Find where the given text appears and provide that cell's center as (X, Y) coordinate. 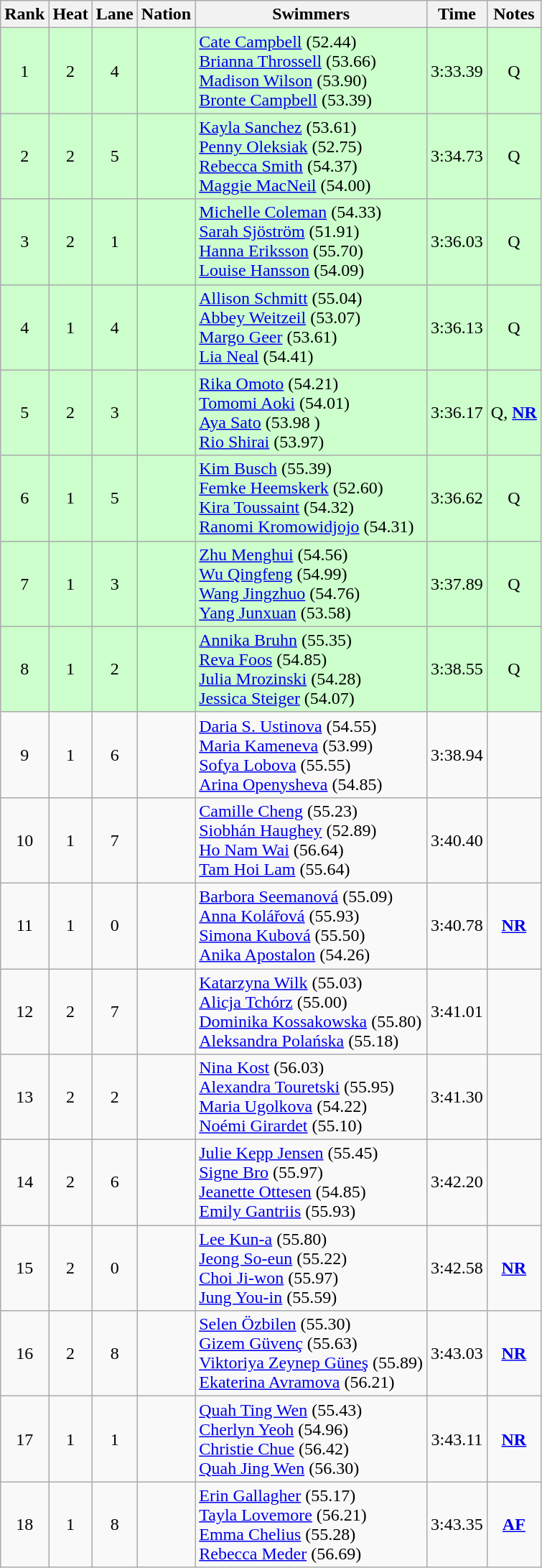
Barbora Seemanová (55.09)Anna Kolářová (55.93)Simona Kubová (55.50)Anika Apostalon (54.26) (312, 925)
Julie Kepp Jensen (55.45)Signe Bro (55.97)Jeanette Ottesen (54.85)Emily Gantriis (55.93) (312, 1182)
Erin Gallagher (55.17) Tayla Lovemore (56.21)Emma Chelius (55.28)Rebecca Meder (56.69) (312, 1524)
Lee Kun-a (55.80)Jeong So-eun (55.22)Choi Ji-won (55.97)Jung You-in (55.59) (312, 1268)
Camille Cheng (55.23)Siobhán Haughey (52.89)Ho Nam Wai (56.64)Tam Hoi Lam (55.64) (312, 840)
Michelle Coleman (54.33)Sarah Sjöström (51.91)Hanna Eriksson (55.70)Louise Hansson (54.09) (312, 241)
Annika Bruhn (55.35)Reva Foos (54.85)Julia Mrozinski (54.28)Jessica Steiger (54.07) (312, 669)
9 (24, 754)
3:36.03 (457, 241)
3:42.20 (457, 1182)
3:43.35 (457, 1524)
13 (24, 1098)
Nation (166, 14)
3:40.40 (457, 840)
10 (24, 840)
Daria S. Ustinova (54.55)Maria Kameneva (53.99)Sofya Lobova (55.55)Arina Openysheva (54.85) (312, 754)
3:43.11 (457, 1439)
Notes (514, 14)
3:42.58 (457, 1268)
Swimmers (312, 14)
3:41.30 (457, 1098)
Allison Schmitt (55.04)Abbey Weitzeil (53.07)Margo Geer (53.61)Lia Neal (54.41) (312, 328)
Kayla Sanchez (53.61)Penny Oleksiak (52.75)Rebecca Smith (54.37)Maggie MacNeil (54.00) (312, 157)
Heat (70, 14)
3:40.78 (457, 925)
Zhu Menghui (54.56)Wu Qingfeng (54.99)Wang Jingzhuo (54.76)Yang Junxuan (53.58) (312, 583)
3:34.73 (457, 157)
16 (24, 1353)
18 (24, 1524)
Q, NR (514, 412)
17 (24, 1439)
Time (457, 14)
14 (24, 1182)
3:41.01 (457, 1011)
3:36.17 (457, 412)
15 (24, 1268)
3:36.13 (457, 328)
3:43.03 (457, 1353)
Cate Campbell (52.44)Brianna Throssell (53.66)Madison Wilson (53.90)Bronte Campbell (53.39) (312, 70)
Katarzyna Wilk (55.03)Alicja Tchórz (55.00)Dominika Kossakowska (55.80)Aleksandra Polańska (55.18) (312, 1011)
Rank (24, 14)
Quah Ting Wen (55.43)Cherlyn Yeoh (54.96)Christie Chue (56.42)Quah Jing Wen (56.30) (312, 1439)
11 (24, 925)
Nina Kost (56.03)Alexandra Touretski (55.95)Maria Ugolkova (54.22)Noémi Girardet (55.10) (312, 1098)
3:33.39 (457, 70)
3:38.55 (457, 669)
3:37.89 (457, 583)
Rika Omoto (54.21)Tomomi Aoki (54.01)Aya Sato (53.98 )Rio Shirai (53.97) (312, 412)
3:36.62 (457, 498)
AF (514, 1524)
3:38.94 (457, 754)
Lane (115, 14)
Selen Özbilen (55.30)Gizem Güvenç (55.63)Viktoriya Zeynep Güneş (55.89)Ekaterina Avramova (56.21) (312, 1353)
Kim Busch (55.39)Femke Heemskerk (52.60)Kira Toussaint (54.32)Ranomi Kromowidjojo (54.31) (312, 498)
12 (24, 1011)
